Determine the [X, Y] coordinate at the center of the cell enclosing the given text.  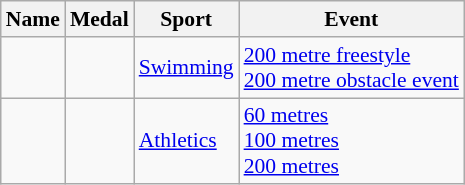
Sport [186, 19]
60 metres100 metres200 metres [352, 142]
Event [352, 19]
Name [33, 19]
Athletics [186, 142]
Medal [100, 19]
Swimming [186, 68]
200 metre freestyle200 metre obstacle event [352, 68]
